From the cell containing the given text, extract its center point as (X, Y) coordinate. 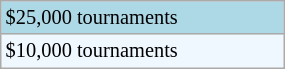
$10,000 tournaments (142, 51)
$25,000 tournaments (142, 17)
